Detect which cell encompasses the target text, then output its (X, Y) center coordinate. 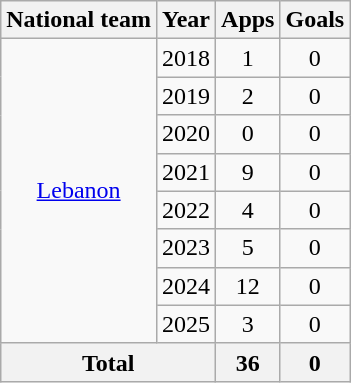
2 (248, 96)
Total (108, 362)
2023 (186, 248)
2021 (186, 172)
1 (248, 58)
2025 (186, 324)
Apps (248, 20)
12 (248, 286)
36 (248, 362)
3 (248, 324)
Year (186, 20)
5 (248, 248)
2019 (186, 96)
2020 (186, 134)
4 (248, 210)
Lebanon (79, 191)
2024 (186, 286)
Goals (315, 20)
National team (79, 20)
9 (248, 172)
2018 (186, 58)
2022 (186, 210)
